Return (x, y) of the center of cell containing provided text 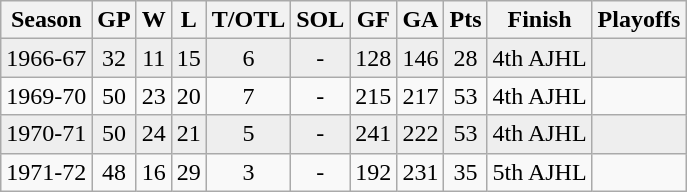
SOL (320, 20)
5th AJHL (540, 172)
Playoffs (639, 20)
241 (374, 134)
T/OTL (248, 20)
16 (154, 172)
11 (154, 58)
24 (154, 134)
128 (374, 58)
231 (420, 172)
23 (154, 96)
GA (420, 20)
Season (46, 20)
15 (188, 58)
217 (420, 96)
L (188, 20)
48 (114, 172)
GP (114, 20)
3 (248, 172)
215 (374, 96)
29 (188, 172)
28 (466, 58)
1971-72 (46, 172)
222 (420, 134)
W (154, 20)
21 (188, 134)
20 (188, 96)
1966-67 (46, 58)
192 (374, 172)
1970-71 (46, 134)
7 (248, 96)
35 (466, 172)
6 (248, 58)
146 (420, 58)
Pts (466, 20)
Finish (540, 20)
1969-70 (46, 96)
5 (248, 134)
GF (374, 20)
32 (114, 58)
